Output the [x, y] coordinate of the center of the cell containing the given text.  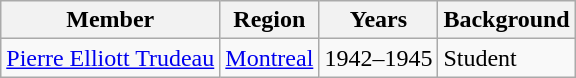
Region [270, 20]
Pierre Elliott Trudeau [110, 58]
Background [506, 20]
Montreal [270, 58]
1942–1945 [378, 58]
Member [110, 20]
Student [506, 58]
Years [378, 20]
